Determine the (X, Y) coordinate at the center of the cell enclosing the given text.  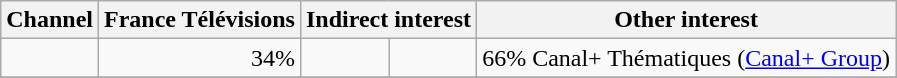
Indirect interest (388, 20)
34% (200, 58)
Other interest (686, 20)
France Télévisions (200, 20)
Channel (50, 20)
66% Canal+ Thématiques (Canal+ Group) (686, 58)
